Pinpoint the cell where the given text exists, returning its (X, Y) midpoint coordinate. 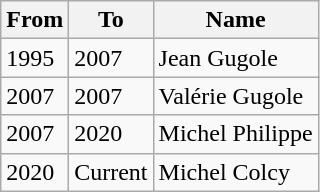
Michel Philippe (236, 134)
From (35, 20)
Valérie Gugole (236, 96)
1995 (35, 58)
Current (111, 172)
Name (236, 20)
Michel Colcy (236, 172)
To (111, 20)
Jean Gugole (236, 58)
